Search for the cell housing the specified text and yield its (x, y) center coordinate. 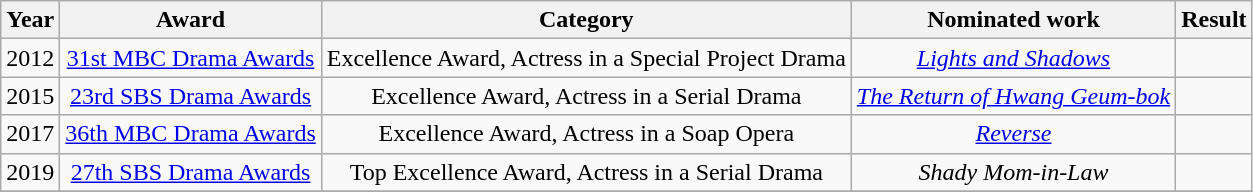
Result (1214, 20)
2017 (30, 134)
The Return of Hwang Geum-bok (1013, 96)
Excellence Award, Actress in a Special Project Drama (586, 58)
2012 (30, 58)
Nominated work (1013, 20)
23rd SBS Drama Awards (191, 96)
36th MBC Drama Awards (191, 134)
2019 (30, 172)
Shady Mom-in-Law (1013, 172)
Category (586, 20)
Excellence Award, Actress in a Serial Drama (586, 96)
Top Excellence Award, Actress in a Serial Drama (586, 172)
31st MBC Drama Awards (191, 58)
2015 (30, 96)
Award (191, 20)
Reverse (1013, 134)
Lights and Shadows (1013, 58)
Year (30, 20)
27th SBS Drama Awards (191, 172)
Excellence Award, Actress in a Soap Opera (586, 134)
